Return the [X, Y] coordinate for the center point of the cell that contains the specified text.  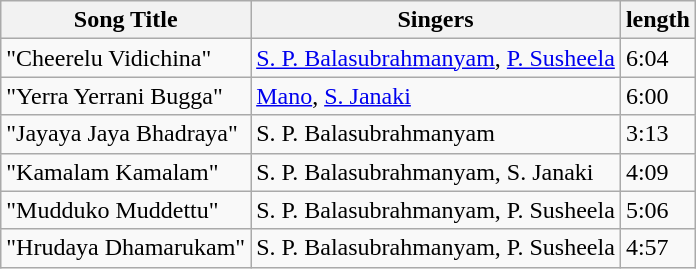
"Yerra Yerrani Bugga" [126, 96]
4:09 [658, 172]
S. P. Balasubrahmanyam, S. Janaki [436, 172]
Singers [436, 20]
"Cheerelu Vidichina" [126, 58]
"Hrudaya Dhamarukam" [126, 248]
"Jayaya Jaya Bhadraya" [126, 134]
Song Title [126, 20]
6:00 [658, 96]
"Kamalam Kamalam" [126, 172]
Mano, S. Janaki [436, 96]
length [658, 20]
5:06 [658, 210]
3:13 [658, 134]
4:57 [658, 248]
6:04 [658, 58]
"Mudduko Muddettu" [126, 210]
S. P. Balasubrahmanyam [436, 134]
